Find where the given text appears and provide that cell's center as [x, y] coordinate. 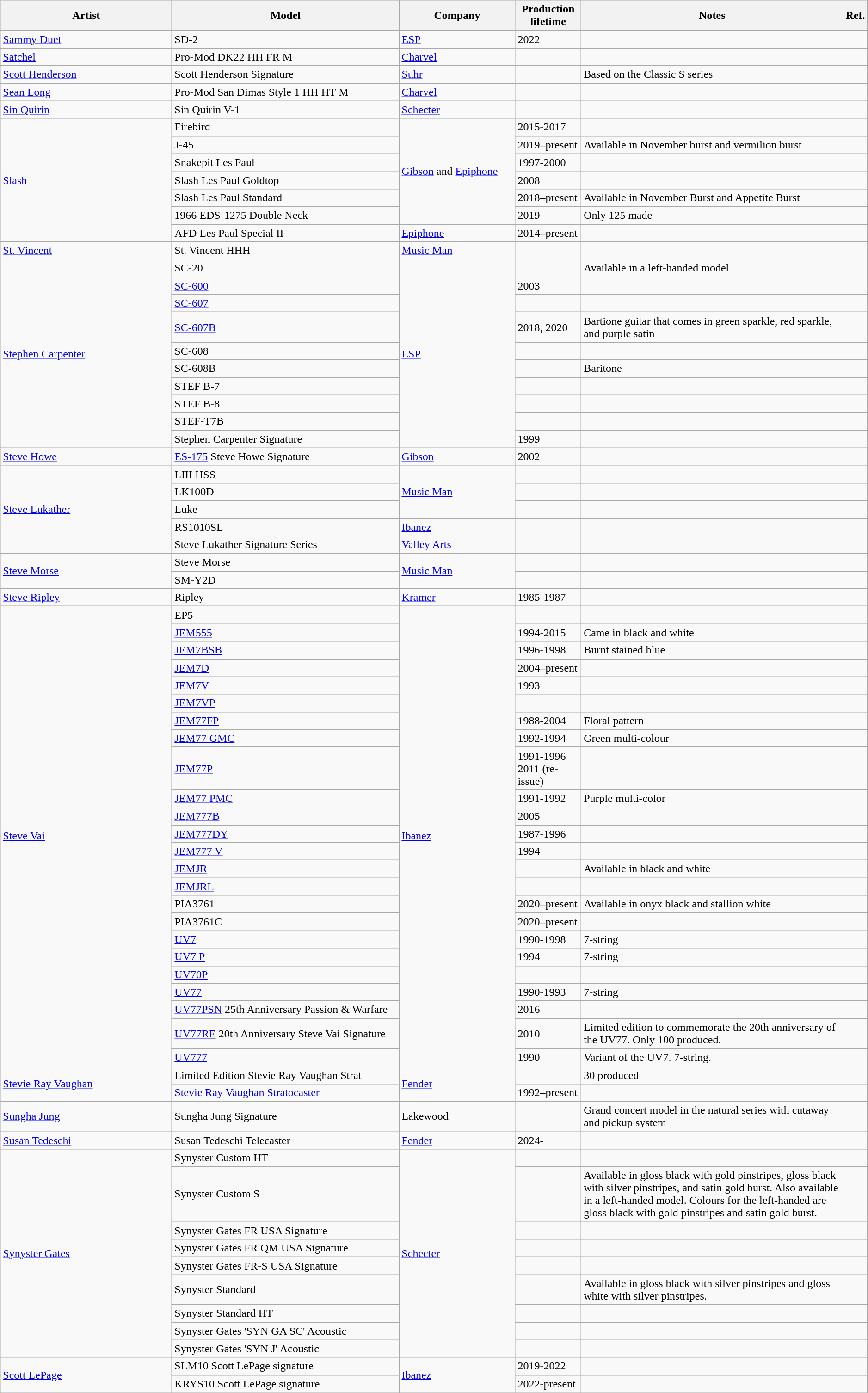
Synyster Gates 'SYN J' Acoustic [286, 1349]
1990-1998 [548, 939]
STEF B-8 [286, 404]
2019-2022 [548, 1366]
Came in black and white [712, 633]
Ref. [856, 16]
Green multi-colour [712, 738]
STEF-T7B [286, 421]
SC-607B [286, 327]
1988-2004 [548, 721]
Limited Edition Stevie Ray Vaughan Strat [286, 1075]
Lakewood [457, 1116]
LK100D [286, 492]
EP5 [286, 615]
JEM77FP [286, 721]
2016 [548, 1010]
SC-20 [286, 268]
Purple multi-color [712, 798]
UV777 [286, 1057]
Synyster Gates FR-S USA Signature [286, 1266]
Production lifetime [548, 16]
1990-1993 [548, 992]
RS1010SL [286, 527]
Synyster Gates [86, 1253]
Sungha Jung [86, 1116]
2015-2017 [548, 127]
UV77 [286, 992]
2022 [548, 39]
SC-608B [286, 369]
1991-1992 [548, 798]
Snakepit Les Paul [286, 162]
Gibson [457, 456]
1997-2000 [548, 162]
Pro-Mod DK22 HH FR M [286, 57]
Baritone [712, 369]
Pro-Mod San Dimas Style 1 HH HT M [286, 92]
Sammy Duet [86, 39]
JEM555 [286, 633]
Available in gloss black with silver pinstripes and gloss white with silver pinstripes. [712, 1289]
Stevie Ray Vaughan [86, 1084]
1966 EDS-1275 Double Neck [286, 215]
2024- [548, 1140]
1996-1998 [548, 650]
2003 [548, 286]
Sin Quirin [86, 110]
Suhr [457, 74]
JEM777DY [286, 834]
JEM7V [286, 685]
UV70P [286, 974]
KRYS10 Scott LePage signature [286, 1384]
Gibson and Epiphone [457, 171]
J-45 [286, 145]
Synyster Custom S [286, 1194]
Satchel [86, 57]
Variant of the UV7. 7-string. [712, 1057]
Sungha Jung Signature [286, 1116]
JEM777 V [286, 851]
Available in November burst and vermilion burst [712, 145]
2019–present [548, 145]
Available in onyx black and stallion white [712, 904]
1994-2015 [548, 633]
Based on the Classic S series [712, 74]
Limited edition to commemorate the 20th anniversary of the UV77. Only 100 produced. [712, 1033]
SM-Y2D [286, 580]
JEM77 GMC [286, 738]
Synyster Custom HT [286, 1158]
Sin Quirin V-1 [286, 110]
SLM10 Scott LePage signature [286, 1366]
Synyster Gates FR USA Signature [286, 1231]
UV7 P [286, 957]
2002 [548, 456]
Steve Lukather [86, 509]
30 produced [712, 1075]
Stephen Carpenter Signature [286, 439]
JEM7VP [286, 703]
JEMJR [286, 869]
Synyster Standard [286, 1289]
PIA3761 [286, 904]
Bartione guitar that comes in green sparkle, red sparkle, and purple satin [712, 327]
Scott LePage [86, 1375]
JEM7BSB [286, 650]
Susan Tedeschi Telecaster [286, 1140]
UV77PSN 25th Anniversary Passion & Warfare [286, 1010]
Steve Howe [86, 456]
St. Vincent HHH [286, 251]
JEM77P [286, 768]
SC-600 [286, 286]
PIA3761C [286, 922]
Available in a left-handed model [712, 268]
Synyster Gates 'SYN GA SC' Acoustic [286, 1331]
St. Vincent [86, 251]
Slash Les Paul Goldtop [286, 180]
Steve Vai [86, 836]
Firebird [286, 127]
Grand concert model in the natural series with cutaway and pickup system [712, 1116]
Synyster Gates FR QM USA Signature [286, 1248]
Model [286, 16]
SD-2 [286, 39]
ES-175 Steve Howe Signature [286, 456]
STEF B-7 [286, 386]
1987-1996 [548, 834]
1992-1994 [548, 738]
JEMJRL [286, 887]
AFD Les Paul Special II [286, 233]
2010 [548, 1033]
Floral pattern [712, 721]
Steve Ripley [86, 598]
2008 [548, 180]
UV77RE 20th Anniversary Steve Vai Signature [286, 1033]
2022-present [548, 1384]
Notes [712, 16]
Burnt stained blue [712, 650]
2018–present [548, 197]
JEM77 PMC [286, 798]
Company [457, 16]
1992–present [548, 1092]
1993 [548, 685]
Luke [286, 509]
Available in black and white [712, 869]
Susan Tedeschi [86, 1140]
Steve Lukather Signature Series [286, 545]
Slash [86, 180]
1991-1996 2011 (re-issue) [548, 768]
Ripley [286, 598]
Kramer [457, 598]
2014–present [548, 233]
2018, 2020 [548, 327]
Sean Long [86, 92]
1990 [548, 1057]
Available in November Burst and Appetite Burst [712, 197]
2019 [548, 215]
SC-608 [286, 351]
Epiphone [457, 233]
Synyster Standard HT [286, 1313]
1999 [548, 439]
Only 125 made [712, 215]
UV7 [286, 939]
SC-607 [286, 303]
JEM777B [286, 816]
2005 [548, 816]
Valley Arts [457, 545]
Slash Les Paul Standard [286, 197]
LIII HSS [286, 474]
Scott Henderson [86, 74]
1985-1987 [548, 598]
Artist [86, 16]
Scott Henderson Signature [286, 74]
2004–present [548, 668]
JEM7D [286, 668]
Stephen Carpenter [86, 354]
Stevie Ray Vaughan Stratocaster [286, 1092]
